Extract the [x, y] coordinate from the center of the cell holding the provided text.  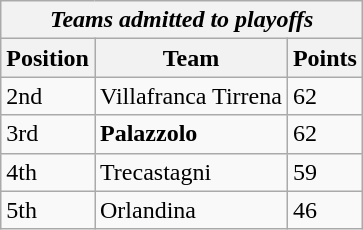
3rd [48, 134]
Position [48, 58]
Teams admitted to playoffs [182, 20]
Trecastagni [190, 172]
Orlandina [190, 210]
Team [190, 58]
46 [324, 210]
5th [48, 210]
Points [324, 58]
Villafranca Tirrena [190, 96]
4th [48, 172]
2nd [48, 96]
59 [324, 172]
Palazzolo [190, 134]
